Output the (X, Y) coordinate of the center of the cell containing the given text.  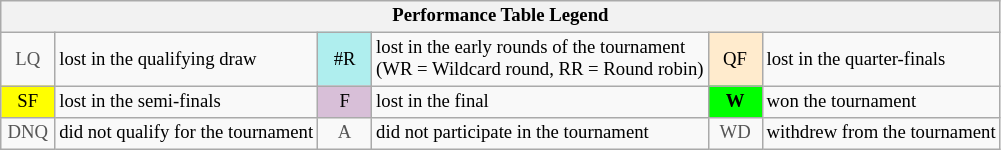
LQ (28, 60)
lost in the early rounds of the tournament(WR = Wildcard round, RR = Round robin) (540, 60)
DNQ (28, 134)
A (345, 134)
lost in the final (540, 102)
won the tournament (881, 102)
lost in the qualifying draw (186, 60)
SF (28, 102)
W (735, 102)
Performance Table Legend (500, 16)
QF (735, 60)
did not participate in the tournament (540, 134)
did not qualify for the tournament (186, 134)
WD (735, 134)
lost in the quarter-finals (881, 60)
#R (345, 60)
F (345, 102)
withdrew from the tournament (881, 134)
lost in the semi-finals (186, 102)
